Find where the given text appears and provide that cell's center as [X, Y] coordinate. 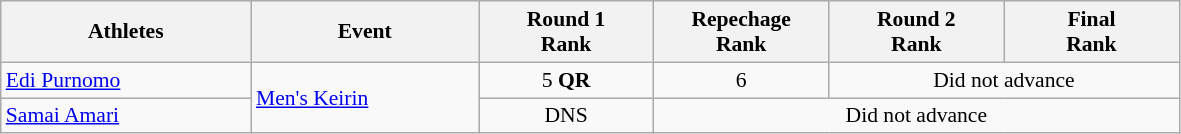
Edi Purnomo [126, 80]
Athletes [126, 32]
Men's Keirin [365, 98]
Round 1Rank [566, 32]
Round 2Rank [916, 32]
Event [365, 32]
RepechageRank [742, 32]
6 [742, 80]
Samai Amari [126, 116]
DNS [566, 116]
5 QR [566, 80]
FinalRank [1092, 32]
